Capture the cell that displays the provided text and extract its [x, y] central coordinate. 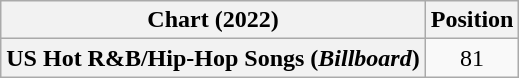
US Hot R&B/Hip-Hop Songs (Billboard) [213, 58]
Chart (2022) [213, 20]
81 [472, 58]
Position [472, 20]
